Capture the cell that displays the provided text and extract its [x, y] central coordinate. 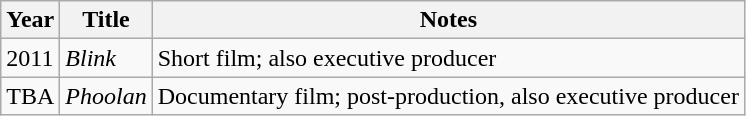
Notes [448, 20]
Title [106, 20]
Documentary film; post-production, also executive producer [448, 96]
TBA [30, 96]
2011 [30, 58]
Phoolan [106, 96]
Blink [106, 58]
Short film; also executive producer [448, 58]
Year [30, 20]
